From the cell containing the given text, extract its center point as (X, Y) coordinate. 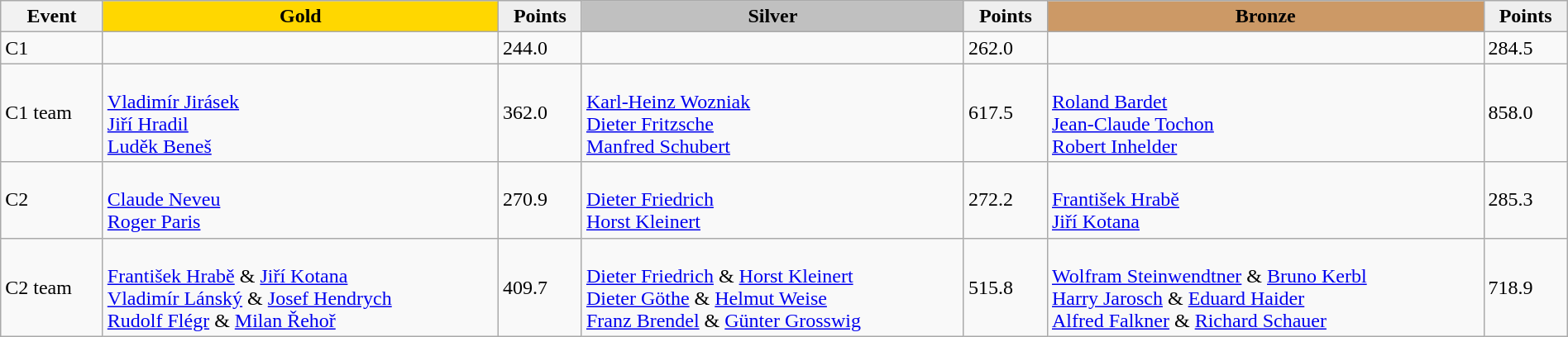
C2 team (52, 287)
C1 (52, 48)
Dieter Friedrich & Horst KleinertDieter Göthe & Helmut WeiseFranz Brendel & Günter Grosswig (772, 287)
Roland BardetJean-Claude TochonRobert Inhelder (1265, 112)
617.5 (1006, 112)
Gold (300, 17)
Bronze (1265, 17)
František HraběJiří Kotana (1265, 200)
Wolfram Steinwendtner & Bruno KerblHarry Jarosch & Eduard HaiderAlfred Falkner & Richard Schauer (1265, 287)
Claude NeveuRoger Paris (300, 200)
272.2 (1006, 200)
284.5 (1525, 48)
262.0 (1006, 48)
515.8 (1006, 287)
Event (52, 17)
409.7 (539, 287)
C2 (52, 200)
362.0 (539, 112)
Silver (772, 17)
František Hrabě & Jiří KotanaVladimír Lánský & Josef HendrychRudolf Flégr & Milan Řehoř (300, 287)
285.3 (1525, 200)
Dieter FriedrichHorst Kleinert (772, 200)
718.9 (1525, 287)
244.0 (539, 48)
270.9 (539, 200)
C1 team (52, 112)
Karl-Heinz WozniakDieter FritzscheManfred Schubert (772, 112)
858.0 (1525, 112)
Vladimír JirásekJiří HradilLuděk Beneš (300, 112)
